Return the (x, y) coordinate for the center point of the cell that contains the specified text.  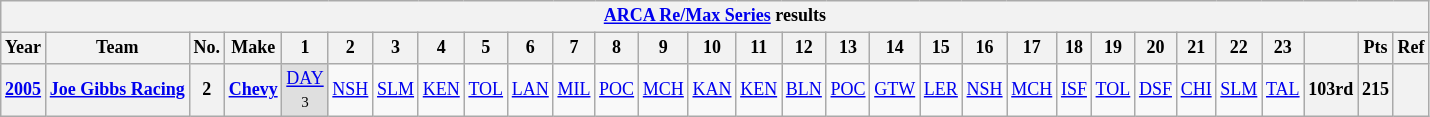
13 (848, 48)
215 (1376, 90)
LAN (530, 90)
Make (253, 48)
DAY3 (305, 90)
16 (984, 48)
20 (1156, 48)
9 (663, 48)
GTW (895, 90)
12 (804, 48)
LER (942, 90)
Ref (1411, 48)
2005 (24, 90)
CHI (1196, 90)
No. (206, 48)
Chevy (253, 90)
DSF (1156, 90)
19 (1112, 48)
11 (759, 48)
1 (305, 48)
6 (530, 48)
Joe Gibbs Racing (117, 90)
5 (486, 48)
8 (617, 48)
15 (942, 48)
Year (24, 48)
BLN (804, 90)
KAN (712, 90)
21 (1196, 48)
14 (895, 48)
17 (1032, 48)
18 (1074, 48)
ISF (1074, 90)
10 (712, 48)
7 (574, 48)
Team (117, 48)
4 (441, 48)
3 (396, 48)
103rd (1331, 90)
MIL (574, 90)
Pts (1376, 48)
23 (1283, 48)
ARCA Re/Max Series results (715, 16)
22 (1239, 48)
TAL (1283, 90)
